From the cell containing the given text, extract its center point as (X, Y) coordinate. 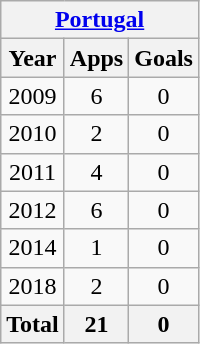
4 (96, 172)
21 (96, 324)
Apps (96, 58)
Year (33, 58)
Portugal (100, 20)
2010 (33, 134)
2009 (33, 96)
2014 (33, 248)
2011 (33, 172)
2018 (33, 286)
Goals (164, 58)
2012 (33, 210)
Total (33, 324)
1 (96, 248)
